Provide the (X, Y) coordinate of the cell's center where the given text is located.  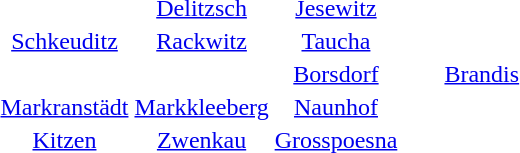
Markkleeberg (202, 107)
Naunhof (336, 107)
Borsdorf (336, 74)
Rackwitz (202, 41)
Taucha (336, 41)
